For the text-containing cell, return its midpoint in [X, Y] coordinate format. 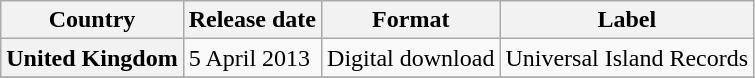
Release date [252, 20]
Digital download [411, 58]
Country [92, 20]
Universal Island Records [627, 58]
5 April 2013 [252, 58]
United Kingdom [92, 58]
Format [411, 20]
Label [627, 20]
